Extract the [x, y] coordinate from the center of the cell holding the provided text.  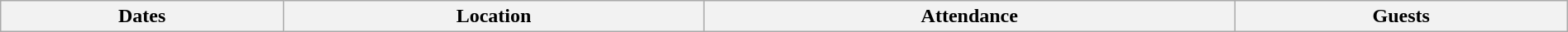
Guests [1401, 16]
Dates [142, 16]
Location [495, 16]
Attendance [969, 16]
